Output the [x, y] coordinate of the center of the cell containing the given text.  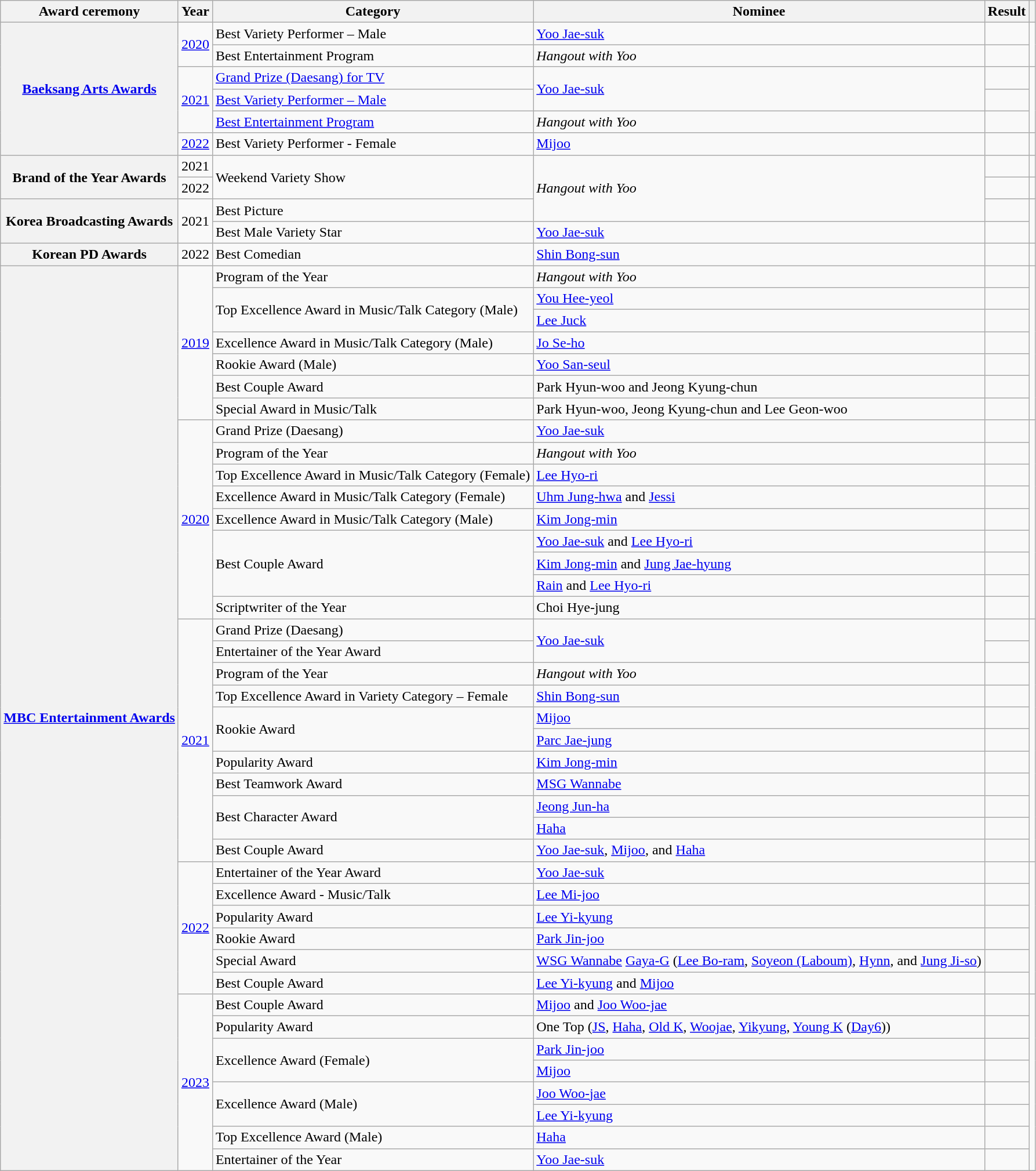
Excellence Award in Music/Talk Category (Female) [372, 497]
Top Excellence Award in Music/Talk Category (Male) [372, 310]
Best Teamwork Award [372, 784]
Special Award [372, 960]
Category [372, 12]
Result [1006, 12]
Best Male Variety Star [372, 232]
Rookie Award (Male) [372, 365]
WSG Wannabe Gaya-G (Lee Bo-ram, Soyeon (Laboum), Hynn, and Jung Ji-so) [759, 960]
Year [195, 12]
Best Comedian [372, 254]
Top Excellence Award (Male) [372, 1137]
Lee Yi-kyung and Mijoo [759, 983]
Excellence Award (Female) [372, 1060]
Korean PD Awards [89, 254]
Best Character Award [372, 817]
Yoo San-seul [759, 365]
Choi Hye-jung [759, 607]
Excellence Award - Music/Talk [372, 894]
Grand Prize (Daesang) for TV [372, 78]
Entertainer of the Year [372, 1159]
Parc Jae-jung [759, 740]
MSG Wannabe [759, 784]
Award ceremony [89, 12]
Brand of the Year Awards [89, 177]
Best Variety Performer - Female [372, 144]
Special Award in Music/Talk [372, 409]
Yoo Jae-suk and Lee Hyo-ri [759, 541]
Kim Jong-min and Jung Jae-hyung [759, 563]
Scriptwriter of the Year [372, 607]
Excellence Award (Male) [372, 1104]
Uhm Jung-hwa and Jessi [759, 497]
Lee Mi-joo [759, 894]
2019 [195, 343]
Joo Woo-jae [759, 1093]
Park Hyun-woo, Jeong Kyung-chun and Lee Geon-woo [759, 409]
Top Excellence Award in Music/Talk Category (Female) [372, 475]
Jeong Jun-ha [759, 806]
Jo Se-ho [759, 343]
Yoo Jae-suk, Mijoo, and Haha [759, 850]
Best Picture [372, 210]
Baeksang Arts Awards [89, 89]
One Top (JS, Haha, Old K, Woojae, Yikyung, Young K (Day6)) [759, 1027]
Weekend Variety Show [372, 177]
Lee Hyo-ri [759, 475]
Lee Juck [759, 321]
Korea Broadcasting Awards [89, 221]
2023 [195, 1082]
Mijoo and Joo Woo-jae [759, 1005]
Nominee [759, 12]
Top Excellence Award in Variety Category – Female [372, 696]
Park Hyun-woo and Jeong Kyung-chun [759, 387]
Rain and Lee Hyo-ri [759, 585]
You Hee-yeol [759, 299]
MBC Entertainment Awards [89, 718]
